Identify which cell holds the provided text, then report its [X, Y] central coordinate. 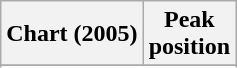
Peakposition [189, 34]
Chart (2005) [72, 34]
